Provide the (X, Y) coordinate of the cell's center where the given text is located.  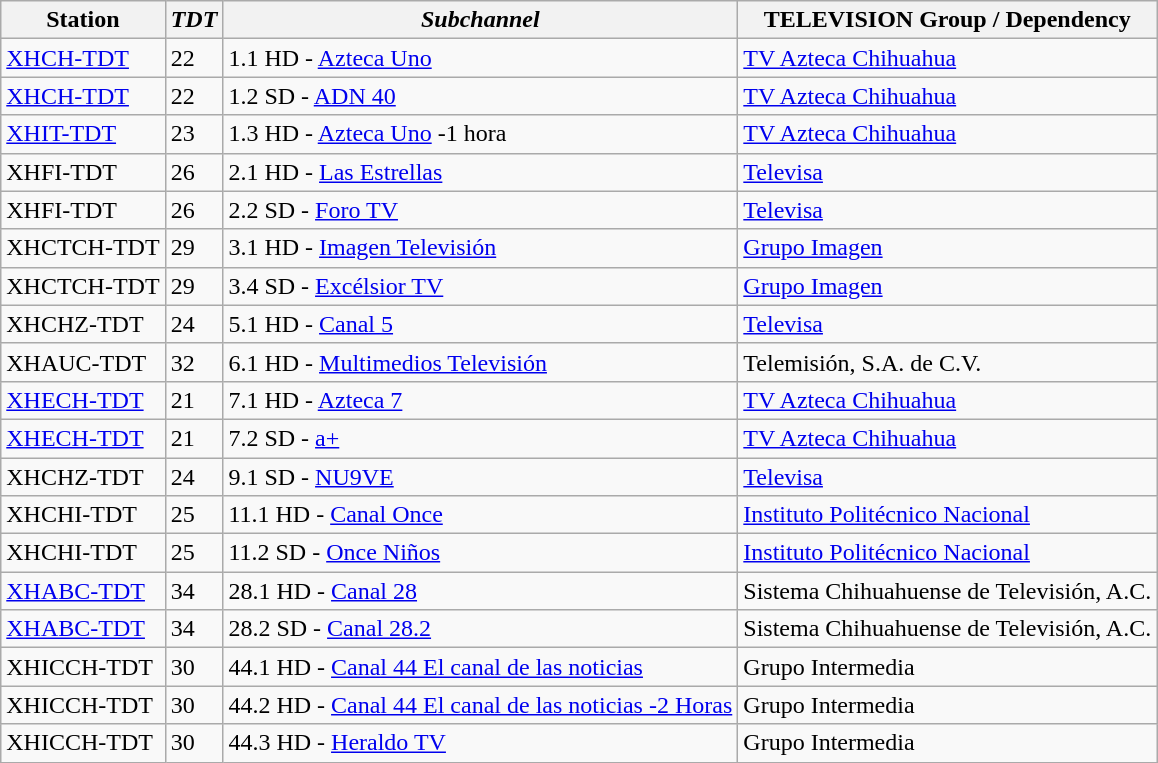
44.3 HD - Heraldo TV (480, 743)
XHAUC-TDT (83, 362)
28.1 HD - Canal 28 (480, 591)
6.1 HD - Multimedios Televisión (480, 362)
9.1 SD - NU9VE (480, 477)
5.1 HD - Canal 5 (480, 324)
1.2 SD - ADN 40 (480, 96)
32 (194, 362)
3.1 HD - Imagen Televisión (480, 248)
TELEVISION Group / Dependency (948, 20)
7.2 SD - a+ (480, 438)
TDT (194, 20)
44.2 HD - Canal 44 El canal de las noticias -2 Horas (480, 705)
3.4 SD - Excélsior TV (480, 286)
2.2 SD - Foro TV (480, 210)
1.3 HD - Azteca Uno -1 hora (480, 134)
7.1 HD - Azteca 7 (480, 400)
2.1 HD - Las Estrellas (480, 172)
11.2 SD - Once Niños (480, 553)
Subchannel (480, 20)
XHIT-TDT (83, 134)
11.1 HD - Canal Once (480, 515)
Telemisión, S.A. de C.V. (948, 362)
28.2 SD - Canal 28.2 (480, 629)
44.1 HD - Canal 44 El canal de las noticias (480, 667)
Station (83, 20)
1.1 HD - Azteca Uno (480, 58)
23 (194, 134)
